Locate the cell with the specified text and output its (X, Y) center coordinate. 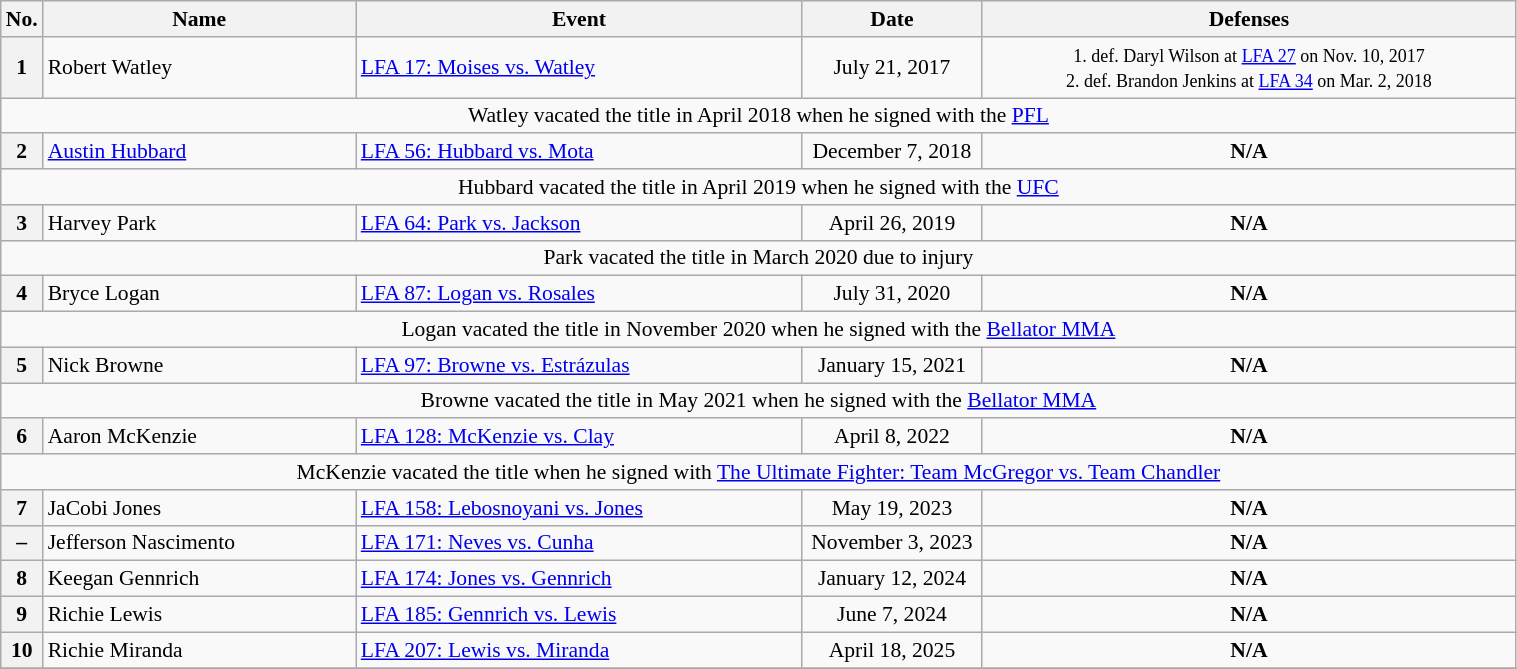
Richie Miranda (200, 650)
November 3, 2023 (892, 543)
LFA 128: McKenzie vs. Clay (579, 437)
Park vacated the title in March 2020 due to injury (758, 258)
Date (892, 19)
Nick Browne (200, 365)
Harvey Park (200, 223)
April 26, 2019 (892, 223)
LFA 56: Hubbard vs. Mota (579, 152)
Austin Hubbard (200, 152)
– (22, 543)
January 12, 2024 (892, 579)
May 19, 2023 (892, 508)
LFA 185: Gennrich vs. Lewis (579, 615)
2 (22, 152)
Watley vacated the title in April 2018 when he signed with the PFL (758, 116)
3 (22, 223)
LFA 158: Lebosnoyani vs. Jones (579, 508)
LFA 97: Browne vs. Estrázulas (579, 365)
LFA 87: Logan vs. Rosales (579, 294)
1. def. Daryl Wilson at LFA 27 on Nov. 10, 2017 2. def. Brandon Jenkins at LFA 34 on Mar. 2, 2018 (1249, 68)
Aaron McKenzie (200, 437)
4 (22, 294)
June 7, 2024 (892, 615)
Event (579, 19)
9 (22, 615)
April 8, 2022 (892, 437)
Robert Watley (200, 68)
8 (22, 579)
Keegan Gennrich (200, 579)
6 (22, 437)
Hubbard vacated the title in April 2019 when he signed with the UFC (758, 187)
LFA 207: Lewis vs. Miranda (579, 650)
Bryce Logan (200, 294)
Name (200, 19)
10 (22, 650)
December 7, 2018 (892, 152)
LFA 64: Park vs. Jackson (579, 223)
Richie Lewis (200, 615)
7 (22, 508)
LFA 171: Neves vs. Cunha (579, 543)
January 15, 2021 (892, 365)
McKenzie vacated the title when he signed with The Ultimate Fighter: Team McGregor vs. Team Chandler (758, 472)
Browne vacated the title in May 2021 when he signed with the Bellator MMA (758, 401)
July 31, 2020 (892, 294)
1 (22, 68)
Defenses (1249, 19)
Logan vacated the title in November 2020 when he signed with the Bellator MMA (758, 330)
LFA 17: Moises vs. Watley (579, 68)
JaCobi Jones (200, 508)
No. (22, 19)
5 (22, 365)
July 21, 2017 (892, 68)
LFA 174: Jones vs. Gennrich (579, 579)
Jefferson Nascimento (200, 543)
April 18, 2025 (892, 650)
